For the text-containing cell, return its midpoint in [X, Y] coordinate format. 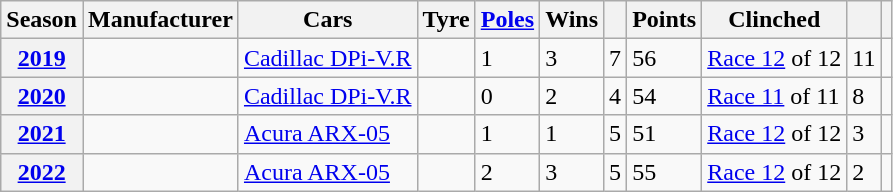
51 [664, 134]
Tyre [446, 20]
8 [864, 96]
55 [664, 172]
56 [664, 58]
2021 [42, 134]
11 [864, 58]
Points [664, 20]
Season [42, 20]
7 [616, 58]
54 [664, 96]
Manufacturer [160, 20]
0 [507, 96]
4 [616, 96]
2022 [42, 172]
Cars [328, 20]
2019 [42, 58]
2020 [42, 96]
Clinched [774, 20]
Poles [507, 20]
Wins [572, 20]
Race 11 of 11 [774, 96]
